From the cell containing the given text, extract its center point as (X, Y) coordinate. 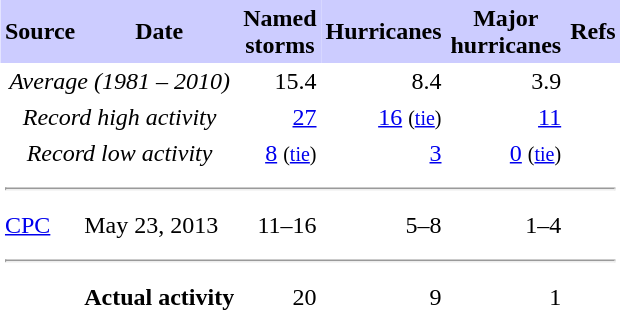
Namedstorms (280, 32)
11–16 (280, 225)
0 (tie) (506, 153)
Hurricanes (384, 32)
27 (280, 117)
3 (384, 153)
11 (506, 117)
5–8 (384, 225)
16 (tie) (384, 117)
8.4 (384, 81)
3.9 (506, 81)
15.4 (280, 81)
1–4 (506, 225)
May 23, 2013 (160, 225)
8 (tie) (280, 153)
CPC (40, 225)
Source (40, 32)
Refs (593, 32)
Average (1981 – 2010) (119, 81)
Record low activity (119, 153)
Date (160, 32)
Record high activity (119, 117)
Majorhurricanes (506, 32)
